Detect which cell encompasses the target text, then output its [x, y] center coordinate. 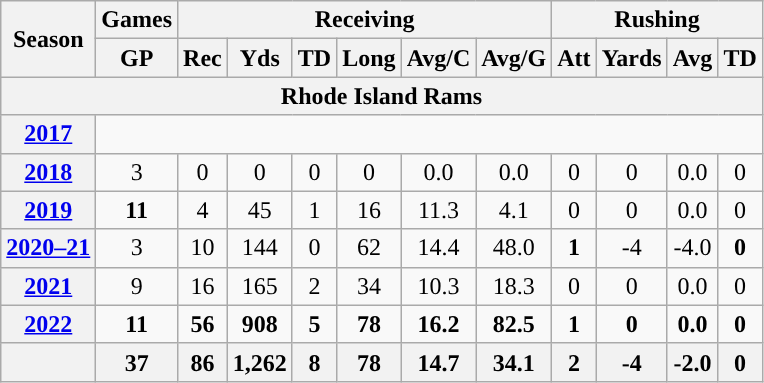
144 [260, 248]
Rushing [658, 20]
Receiving [365, 20]
Avg/G [514, 58]
Season [48, 39]
10.3 [438, 286]
18.3 [514, 286]
8 [314, 362]
34.1 [514, 362]
34 [369, 286]
82.5 [514, 324]
14.7 [438, 362]
45 [260, 210]
4 [203, 210]
Avg/C [438, 58]
2020–21 [48, 248]
Yds [260, 58]
908 [260, 324]
-4.0 [692, 248]
2017 [48, 134]
Games [137, 20]
37 [137, 362]
2019 [48, 210]
GP [137, 58]
11.3 [438, 210]
16.2 [438, 324]
62 [369, 248]
Yards [632, 58]
14.4 [438, 248]
48.0 [514, 248]
2022 [48, 324]
5 [314, 324]
10 [203, 248]
Att [574, 58]
2018 [48, 172]
-2.0 [692, 362]
9 [137, 286]
4.1 [514, 210]
Avg [692, 58]
Rhode Island Rams [382, 96]
2021 [48, 286]
Long [369, 58]
1,262 [260, 362]
86 [203, 362]
Rec [203, 58]
56 [203, 324]
165 [260, 286]
